Pinpoint the cell where the given text exists, returning its (x, y) midpoint coordinate. 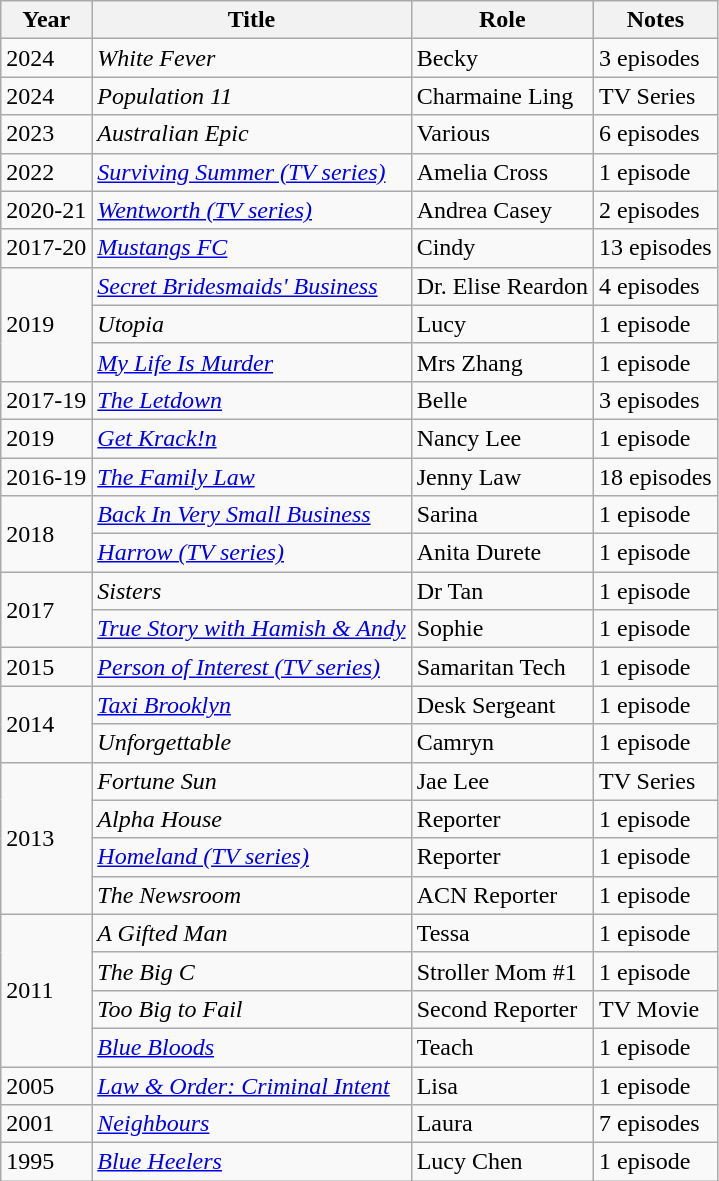
White Fever (252, 58)
Desk Sergeant (502, 705)
My Life Is Murder (252, 362)
Blue Bloods (252, 1047)
Nancy Lee (502, 438)
The Family Law (252, 477)
Utopia (252, 324)
2023 (46, 134)
2017 (46, 610)
Andrea Casey (502, 210)
2005 (46, 1085)
Becky (502, 58)
2017-19 (46, 400)
2016-19 (46, 477)
Get Krack!n (252, 438)
Homeland (TV series) (252, 857)
Lucy (502, 324)
Secret Bridesmaids' Business (252, 286)
Various (502, 134)
Taxi Brooklyn (252, 705)
The Big C (252, 971)
The Newsroom (252, 895)
Dr. Elise Reardon (502, 286)
Charmaine Ling (502, 96)
Year (46, 20)
Mustangs FC (252, 248)
2018 (46, 534)
2020-21 (46, 210)
2014 (46, 724)
Alpha House (252, 819)
Surviving Summer (TV series) (252, 172)
Unforgettable (252, 743)
2001 (46, 1124)
2011 (46, 990)
Anita Durete (502, 553)
Law & Order: Criminal Intent (252, 1085)
Dr Tan (502, 591)
Laura (502, 1124)
Mrs Zhang (502, 362)
Jae Lee (502, 781)
Sophie (502, 629)
2013 (46, 838)
Lisa (502, 1085)
18 episodes (655, 477)
Amelia Cross (502, 172)
Harrow (TV series) (252, 553)
TV Movie (655, 1009)
True Story with Hamish & Andy (252, 629)
Stroller Mom #1 (502, 971)
2015 (46, 667)
Lucy Chen (502, 1162)
Notes (655, 20)
1995 (46, 1162)
Role (502, 20)
Sisters (252, 591)
Fortune Sun (252, 781)
Wentworth (TV series) (252, 210)
Cindy (502, 248)
ACN Reporter (502, 895)
4 episodes (655, 286)
Person of Interest (TV series) (252, 667)
13 episodes (655, 248)
Samaritan Tech (502, 667)
Teach (502, 1047)
A Gifted Man (252, 933)
Belle (502, 400)
7 episodes (655, 1124)
Jenny Law (502, 477)
Tessa (502, 933)
2022 (46, 172)
2017-20 (46, 248)
Population 11 (252, 96)
2 episodes (655, 210)
6 episodes (655, 134)
Second Reporter (502, 1009)
The Letdown (252, 400)
Neighbours (252, 1124)
Camryn (502, 743)
Australian Epic (252, 134)
Back In Very Small Business (252, 515)
Sarina (502, 515)
Blue Heelers (252, 1162)
Too Big to Fail (252, 1009)
Title (252, 20)
